Output the (X, Y) coordinate of the center of the cell containing the given text.  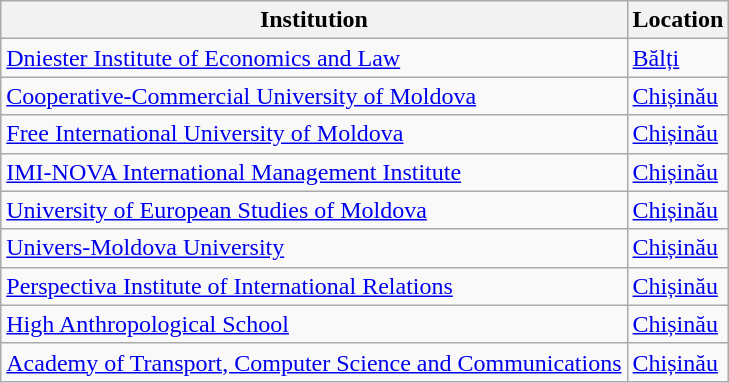
Dniester Institute of Economics and Law (314, 58)
IMI-NOVA International Management Institute (314, 172)
High Anthropological School (314, 324)
Cooperative-Commercial University of Moldova (314, 96)
Institution (314, 20)
Free International University of Moldova (314, 134)
Academy of Transport, Computer Science and Communications (314, 362)
University of European Studies of Moldova (314, 210)
Univers-Moldova University (314, 248)
Location (678, 20)
Bălți (678, 58)
Perspectiva Institute of International Relations (314, 286)
